Extract the (X, Y) coordinate from the center of the cell holding the provided text.  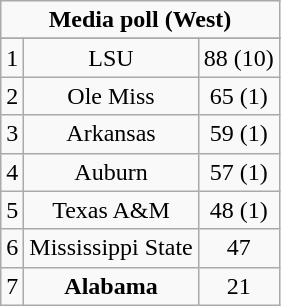
65 (1) (238, 96)
1 (12, 58)
88 (10) (238, 58)
2 (12, 96)
Alabama (111, 286)
59 (1) (238, 134)
3 (12, 134)
Arkansas (111, 134)
5 (12, 210)
57 (1) (238, 172)
LSU (111, 58)
47 (238, 248)
Ole Miss (111, 96)
Texas A&M (111, 210)
7 (12, 286)
48 (1) (238, 210)
Mississippi State (111, 248)
4 (12, 172)
Media poll (West) (140, 20)
Auburn (111, 172)
21 (238, 286)
6 (12, 248)
